Scan for the cell matching the given text and deliver its [X, Y] coordinate at center. 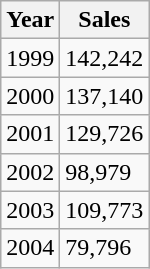
Sales [104, 20]
2001 [30, 134]
137,140 [104, 96]
98,979 [104, 172]
142,242 [104, 58]
2003 [30, 210]
109,773 [104, 210]
1999 [30, 58]
129,726 [104, 134]
2002 [30, 172]
79,796 [104, 248]
2004 [30, 248]
2000 [30, 96]
Year [30, 20]
